Identify which cell holds the provided text, then report its [X, Y] central coordinate. 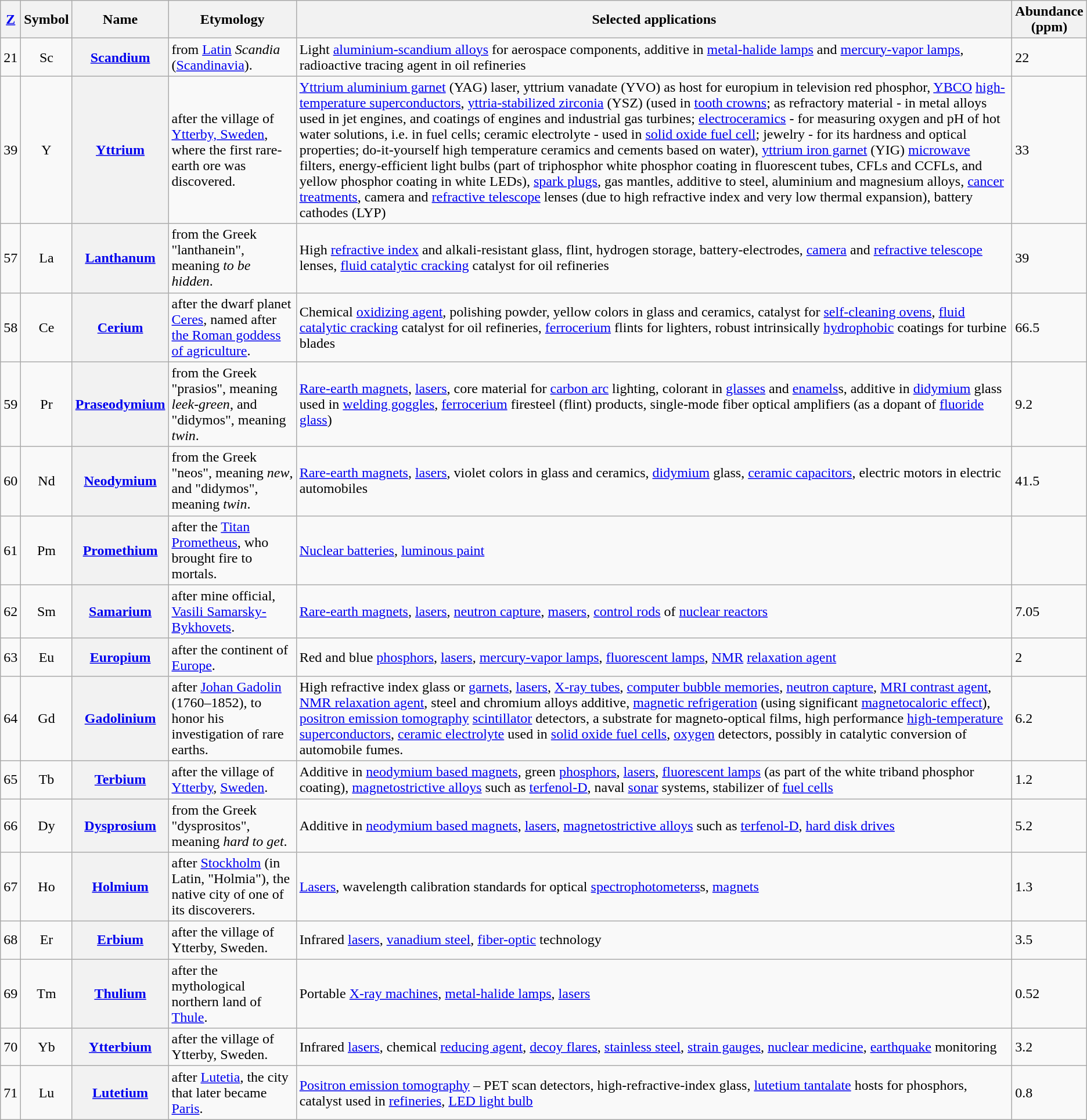
6.2 [1049, 718]
Cerium [120, 327]
Red and blue phosphors, lasers, mercury-vapor lamps, fluorescent lamps, NMR relaxation agent [654, 657]
58 [10, 327]
Holmium [120, 887]
after the mythological northern land of Thule. [232, 994]
Sm [46, 611]
Er [46, 941]
after Stockholm (in Latin, "Holmia"), the native city of one of its discoverers. [232, 887]
Rare-earth magnets, lasers, violet colors in glass and ceramics, didymium glass, ceramic capacitors, electric motors in electric automobiles [654, 481]
3.5 [1049, 941]
57 [10, 258]
1.3 [1049, 887]
70 [10, 1047]
64 [10, 718]
Y [46, 150]
Abundance(ppm) [1049, 20]
65 [10, 779]
5.2 [1049, 826]
Europium [120, 657]
Sc [46, 57]
Additive in neodymium based magnets, lasers, magnetostrictive alloys such as terfenol-D, hard disk drives [654, 826]
33 [1049, 150]
Tm [46, 994]
62 [10, 611]
after Johan Gadolin (1760–1852), to honor his investigation of rare earths. [232, 718]
2 [1049, 657]
0.52 [1049, 994]
from the Greek "neos", meaning new, and "didymos", meaning twin. [232, 481]
from the Greek "dysprositos", meaning hard to get. [232, 826]
Symbol [46, 20]
Gadolinium [120, 718]
41.5 [1049, 481]
after the dwarf planet Ceres, named after the Roman goddess of agriculture. [232, 327]
Portable X-ray machines, metal-halide lamps, lasers [654, 994]
from the Greek "prasios", meaning leek-green, and "didymos", meaning twin. [232, 404]
Ce [46, 327]
Infrared lasers, chemical reducing agent, decoy flares, stainless steel, strain gauges, nuclear medicine, earthquake monitoring [654, 1047]
Scandium [120, 57]
Lu [46, 1093]
Pr [46, 404]
Neodymium [120, 481]
71 [10, 1093]
Thulium [120, 994]
Name [120, 20]
3.2 [1049, 1047]
Lasers, wavelength calibration standards for optical spectrophotometerss, magnets [654, 887]
Praseodymium [120, 404]
after the continent of Europe. [232, 657]
7.05 [1049, 611]
59 [10, 404]
Lanthanum [120, 258]
Selected applications [654, 20]
Promethium [120, 550]
Rare-earth magnets, lasers, neutron capture, masers, control rods of nuclear reactors [654, 611]
Erbium [120, 941]
Eu [46, 657]
Samarium [120, 611]
69 [10, 994]
Yb [46, 1047]
Infrared lasers, vanadium steel, fiber-optic technology [654, 941]
after mine official, Vasili Samarsky-Bykhovets. [232, 611]
Terbium [120, 779]
60 [10, 481]
Gd [46, 718]
La [46, 258]
after Lutetia, the city that later became Paris. [232, 1093]
Nd [46, 481]
Ytterbium [120, 1047]
Dysprosium [120, 826]
Dy [46, 826]
from Latin Scandia (Scandinavia). [232, 57]
66 [10, 826]
Etymology [232, 20]
after the village of Ytterby, Sweden, where the first rare-earth ore was discovered. [232, 150]
63 [10, 657]
9.2 [1049, 404]
after the Titan Prometheus, who brought fire to mortals. [232, 550]
66.5 [1049, 327]
22 [1049, 57]
Z [10, 20]
Nuclear batteries, luminous paint [654, 550]
1.2 [1049, 779]
0.8 [1049, 1093]
61 [10, 550]
67 [10, 887]
21 [10, 57]
Pm [46, 550]
68 [10, 941]
Yttrium [120, 150]
Ho [46, 887]
Tb [46, 779]
from the Greek "lanthanein", meaning to be hidden. [232, 258]
Lutetium [120, 1093]
